Identify which cell holds the provided text, then report its [x, y] central coordinate. 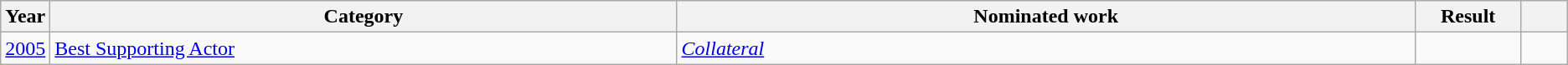
Year [25, 17]
Category [364, 17]
Best Supporting Actor [364, 48]
2005 [25, 48]
Nominated work [1045, 17]
Collateral [1045, 48]
Result [1467, 17]
